Search for the cell housing the specified text and yield its (X, Y) center coordinate. 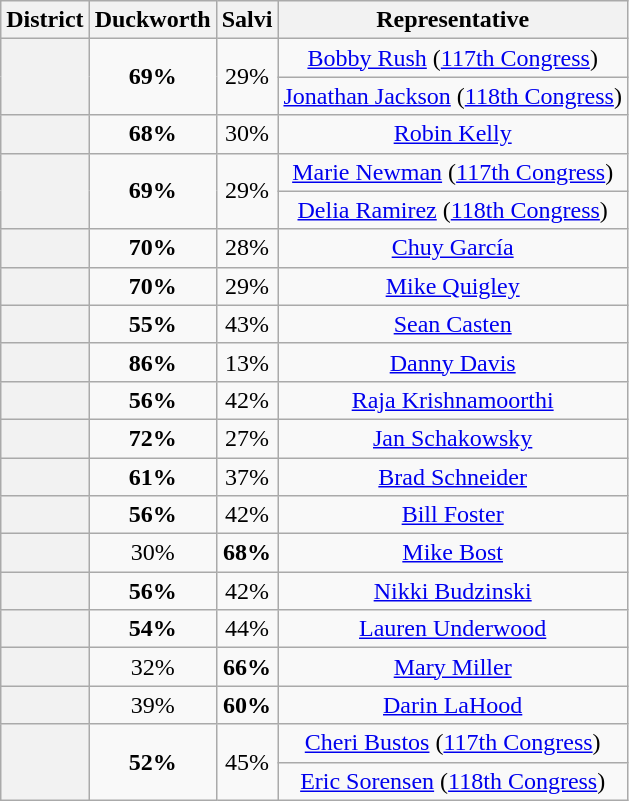
Bobby Rush (117th Congress) (452, 58)
37% (247, 477)
Robin Kelly (452, 134)
28% (247, 248)
Eric Sorensen (118th Congress) (452, 781)
55% (152, 324)
27% (247, 438)
Raja Krishnamoorthi (452, 400)
Brad Schneider (452, 477)
Sean Casten (452, 324)
86% (152, 362)
54% (152, 629)
13% (247, 362)
Salvi (247, 20)
32% (152, 667)
Mike Bost (452, 553)
Mike Quigley (452, 286)
Duckworth (152, 20)
Nikki Budzinski (452, 591)
Marie Newman (117th Congress) (452, 172)
Danny Davis (452, 362)
61% (152, 477)
45% (247, 762)
43% (247, 324)
Lauren Underwood (452, 629)
Bill Foster (452, 515)
Jonathan Jackson (118th Congress) (452, 96)
Cheri Bustos (117th Congress) (452, 743)
District (45, 20)
52% (152, 762)
Darin LaHood (452, 705)
72% (152, 438)
66% (247, 667)
Mary Miller (452, 667)
44% (247, 629)
Jan Schakowsky (452, 438)
39% (152, 705)
Delia Ramirez (118th Congress) (452, 210)
60% (247, 705)
Representative (452, 20)
Chuy García (452, 248)
